Search for the cell housing the specified text and yield its [X, Y] center coordinate. 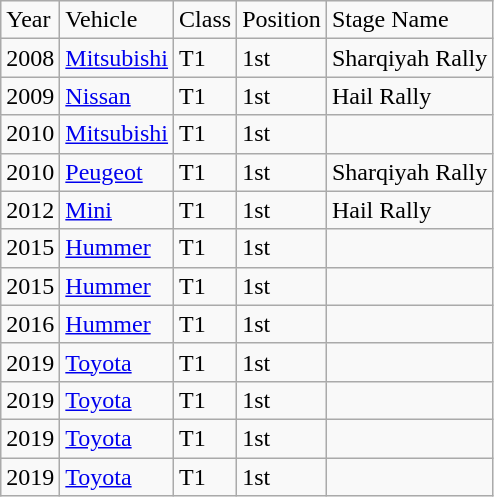
2008 [30, 58]
2012 [30, 210]
Position [282, 20]
2016 [30, 324]
Mini [117, 210]
Year [30, 20]
Peugeot [117, 172]
Vehicle [117, 20]
Stage Name [409, 20]
2009 [30, 96]
Class [206, 20]
Nissan [117, 96]
